Capture the cell that displays the provided text and extract its [X, Y] central coordinate. 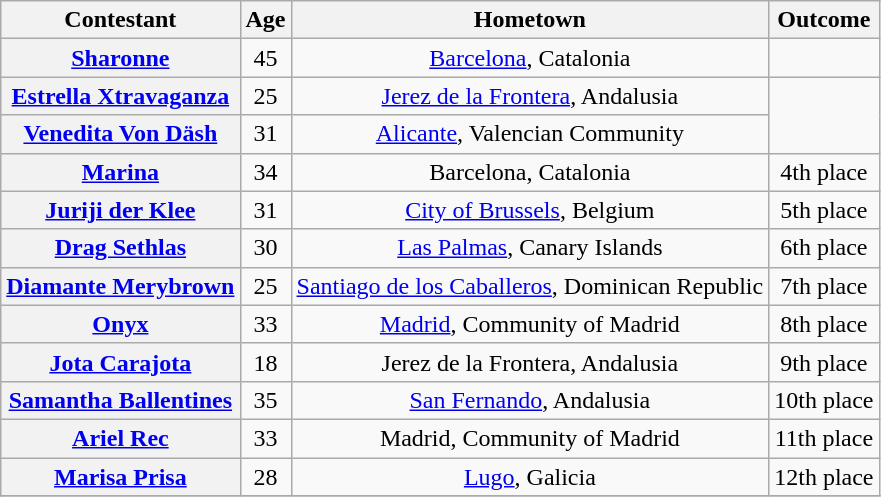
35 [266, 400]
12th place [824, 477]
Lugo, Galicia [530, 477]
8th place [824, 324]
30 [266, 248]
Jota Carajota [120, 362]
Samantha Ballentines [120, 400]
9th place [824, 362]
Marina [120, 172]
Sharonne [120, 58]
Alicante, Valencian Community [530, 134]
Drag Sethlas [120, 248]
Las Palmas, Canary Islands [530, 248]
18 [266, 362]
Santiago de los Caballeros, Dominican Republic [530, 286]
Juriji der Klee [120, 210]
Ariel Rec [120, 438]
Hometown [530, 20]
4th place [824, 172]
Estrella Xtravaganza [120, 96]
34 [266, 172]
5th place [824, 210]
City of Brussels, Belgium [530, 210]
Age [266, 20]
10th place [824, 400]
Outcome [824, 20]
7th place [824, 286]
Contestant [120, 20]
28 [266, 477]
6th place [824, 248]
11th place [824, 438]
San Fernando, Andalusia [530, 400]
45 [266, 58]
Venedita Von Däsh [120, 134]
Diamante Merybrown [120, 286]
Marisa Prisa [120, 477]
Onyx [120, 324]
